Scan for the cell matching the given text and deliver its [X, Y] coordinate at center. 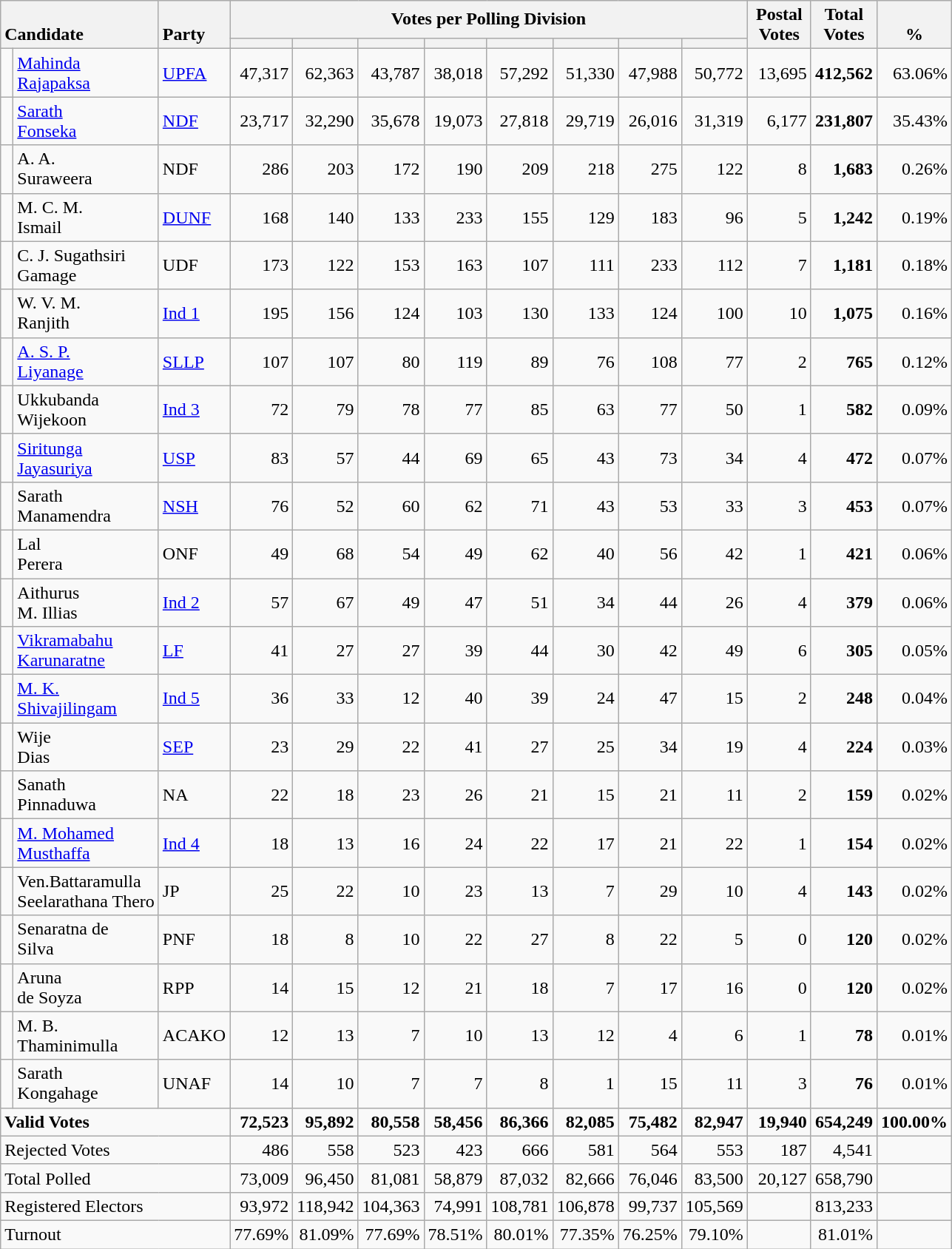
M. MohamedMusthaffa [86, 844]
80.01% [519, 1234]
UkkubandaWijekoon [86, 410]
83,500 [715, 1178]
NA [194, 795]
30 [586, 651]
1,683 [843, 169]
1,075 [843, 314]
62,363 [325, 73]
305 [843, 651]
36 [262, 698]
1,242 [843, 218]
129 [586, 218]
81.09% [325, 1234]
96,450 [325, 1178]
658,790 [843, 1178]
108,781 [519, 1206]
666 [519, 1150]
Ven.BattaramullaSeelarathana Thero [86, 891]
412,562 [843, 73]
Turnout [115, 1234]
SarathKongahage [86, 1083]
86,366 [519, 1122]
SLLP [194, 361]
LF [194, 651]
71 [519, 506]
89 [519, 361]
119 [456, 361]
140 [325, 218]
72,523 [262, 1122]
79.10% [715, 1234]
172 [391, 169]
68 [325, 553]
DUNF [194, 218]
LalPerera [86, 553]
SEP [194, 747]
558 [325, 1150]
PNF [194, 940]
PostalVotes [779, 25]
106,878 [586, 1206]
168 [262, 218]
96 [715, 218]
183 [649, 218]
M. B. Thaminimulla [86, 1036]
100 [715, 314]
Candidate [80, 25]
47,317 [262, 73]
87,032 [519, 1178]
13,695 [779, 73]
W. V. M.Ranjith [86, 314]
108 [649, 361]
32,290 [325, 121]
52 [325, 506]
35,678 [391, 121]
82,085 [586, 1122]
155 [519, 218]
75,482 [649, 1122]
190 [456, 169]
0.16% [914, 314]
Total Polled [115, 1178]
35.43% [914, 121]
78.51% [456, 1234]
275 [649, 169]
20,127 [779, 1178]
0.12% [914, 361]
Registered Electors [115, 1206]
82,666 [586, 1178]
Valid Votes [115, 1122]
654,249 [843, 1122]
Ind 4 [194, 844]
286 [262, 169]
93,972 [262, 1206]
A. S. P.Liyanage [86, 361]
Ind 1 [194, 314]
SiritungaJayasuriya [86, 457]
UDF [194, 265]
23,717 [262, 121]
143 [843, 891]
523 [391, 1150]
Rejected Votes [115, 1150]
74,991 [456, 1206]
163 [456, 265]
224 [843, 747]
472 [843, 457]
72 [262, 410]
159 [843, 795]
76.25% [649, 1234]
79 [325, 410]
53 [649, 506]
50 [715, 410]
Ind 2 [194, 602]
50,772 [715, 73]
29,719 [586, 121]
765 [843, 361]
C. J. SugathsiriGamage [86, 265]
581 [586, 1150]
SanathPinnaduwa [86, 795]
31,319 [715, 121]
95,892 [325, 1122]
M. K.Shivajilingam [86, 698]
81,081 [391, 1178]
% [914, 25]
421 [843, 553]
564 [649, 1150]
81.01% [843, 1234]
60 [391, 506]
0.05% [914, 651]
Votes per Polling Division [489, 19]
M. C. M.Ismail [86, 218]
USP [194, 457]
6,177 [779, 121]
51 [519, 602]
69 [456, 457]
77.35% [586, 1234]
80,558 [391, 1122]
0.19% [914, 218]
118,942 [325, 1206]
379 [843, 602]
154 [843, 844]
UNAF [194, 1083]
156 [325, 314]
99,737 [649, 1206]
0.26% [914, 169]
80 [391, 361]
218 [586, 169]
1,181 [843, 265]
54 [391, 553]
Ind 5 [194, 698]
ACAKO [194, 1036]
19,940 [779, 1122]
0.03% [914, 747]
SarathFonseka [86, 121]
58,879 [456, 1178]
NSH [194, 506]
UPFA [194, 73]
0.18% [914, 265]
486 [262, 1150]
100.00% [914, 1122]
65 [519, 457]
67 [325, 602]
82,947 [715, 1122]
19,073 [456, 121]
0.09% [914, 410]
SarathManamendra [86, 506]
173 [262, 265]
47,988 [649, 73]
85 [519, 410]
553 [715, 1150]
4,541 [843, 1150]
ONF [194, 553]
63.06% [914, 73]
MahindaRajapaksa [86, 73]
76,046 [649, 1178]
Ind 3 [194, 410]
A. A.Suraweera [86, 169]
56 [649, 553]
WijeDias [86, 747]
103 [456, 314]
0.04% [914, 698]
582 [843, 410]
104,363 [391, 1206]
Party [194, 25]
38,018 [456, 73]
153 [391, 265]
423 [456, 1150]
RPP [194, 987]
JP [194, 891]
112 [715, 265]
248 [843, 698]
83 [262, 457]
195 [262, 314]
VikramabahuKarunaratne [86, 651]
58,456 [456, 1122]
Senaratna de Silva [86, 940]
19 [715, 747]
AithurusM. Illias [86, 602]
203 [325, 169]
813,233 [843, 1206]
Total Votes [843, 25]
51,330 [586, 73]
26,016 [649, 121]
209 [519, 169]
453 [843, 506]
63 [586, 410]
Arunade Soyza [86, 987]
73 [649, 457]
57,292 [519, 73]
73,009 [262, 1178]
27,818 [519, 121]
130 [519, 314]
43,787 [391, 73]
105,569 [715, 1206]
187 [779, 1150]
231,807 [843, 121]
111 [586, 265]
